For the text-containing cell, return its midpoint in [X, Y] coordinate format. 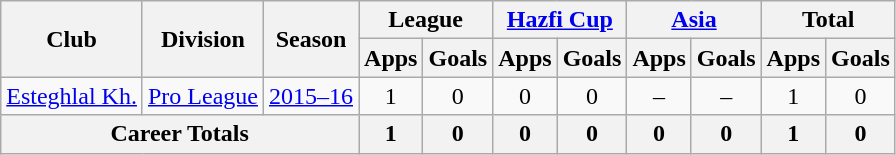
League [426, 20]
Career Totals [180, 134]
Pro League [202, 96]
2015–16 [310, 96]
Club [72, 39]
Total [828, 20]
Asia [694, 20]
Division [202, 39]
Hazfi Cup [560, 20]
Esteghlal Kh. [72, 96]
Season [310, 39]
